For the text-containing cell, return its midpoint in (x, y) coordinate format. 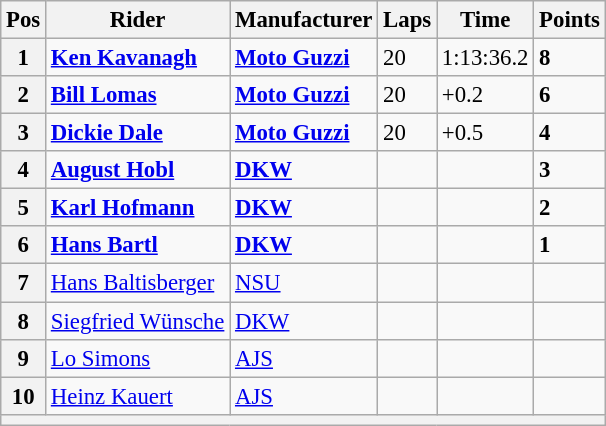
Laps (408, 20)
Hans Baltisberger (138, 283)
Manufacturer (304, 20)
Hans Bartl (138, 245)
August Hobl (138, 170)
Points (570, 20)
+0.2 (484, 95)
Karl Hofmann (138, 208)
Rider (138, 20)
Heinz Kauert (138, 396)
Ken Kavanagh (138, 58)
Pos (24, 20)
+0.5 (484, 133)
10 (24, 396)
9 (24, 358)
Bill Lomas (138, 95)
Dickie Dale (138, 133)
Time (484, 20)
5 (24, 208)
NSU (304, 283)
Lo Simons (138, 358)
Siegfried Wünsche (138, 321)
1:13:36.2 (484, 58)
7 (24, 283)
